For the text-containing cell, return its midpoint in (X, Y) coordinate format. 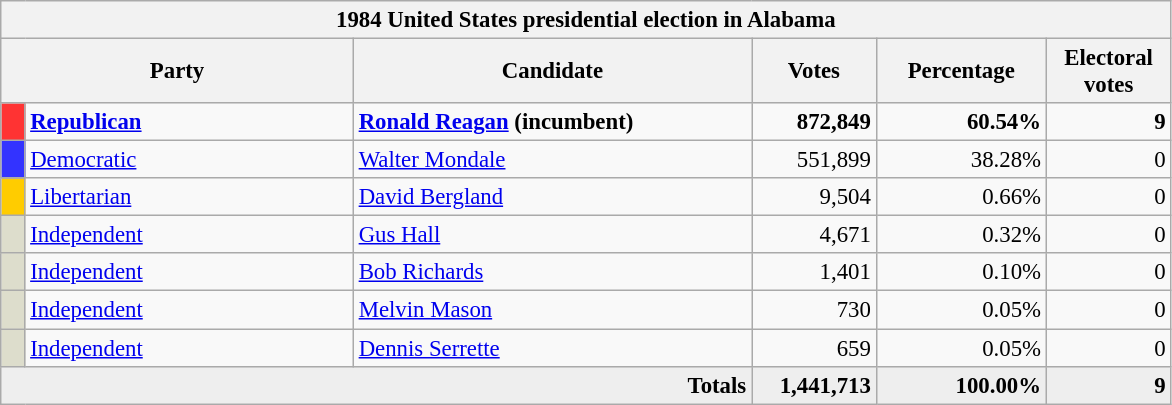
38.28% (961, 160)
0.32% (961, 235)
David Bergland (552, 197)
4,671 (814, 235)
0.66% (961, 197)
1,441,713 (814, 385)
872,849 (814, 122)
Bob Richards (552, 273)
Party (178, 72)
1984 United States presidential election in Alabama (586, 20)
0.10% (961, 273)
Dennis Serrette (552, 348)
Gus Hall (552, 235)
9,504 (814, 197)
Melvin Mason (552, 310)
Walter Mondale (552, 160)
60.54% (961, 122)
Electoral votes (1108, 72)
Percentage (961, 72)
1,401 (814, 273)
Totals (376, 385)
730 (814, 310)
Democratic (189, 160)
Republican (189, 122)
Candidate (552, 72)
551,899 (814, 160)
Votes (814, 72)
Libertarian (189, 197)
Ronald Reagan (incumbent) (552, 122)
659 (814, 348)
100.00% (961, 385)
